For the text-containing cell, return its midpoint in [X, Y] coordinate format. 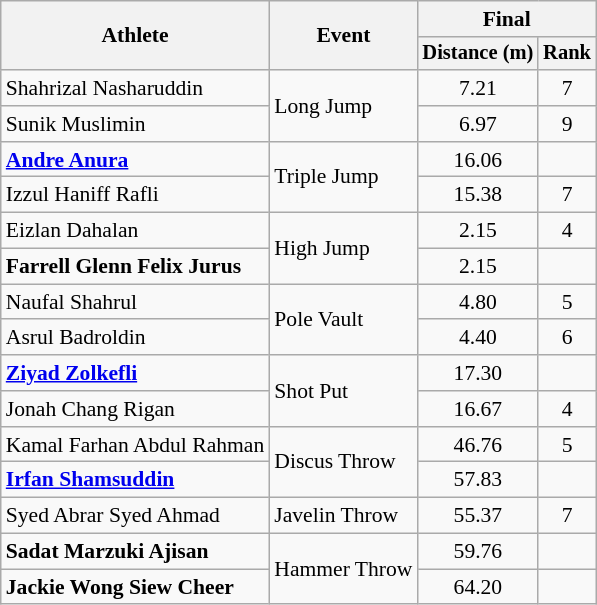
4.40 [478, 338]
Farrell Glenn Felix Jurus [136, 267]
4.80 [478, 302]
Hammer Throw [343, 570]
Rank [567, 54]
9 [567, 124]
16.06 [478, 160]
Event [343, 36]
16.67 [478, 409]
Final [506, 19]
High Jump [343, 248]
Naufal Shahrul [136, 302]
7.21 [478, 88]
Eizlan Dahalan [136, 231]
Asrul Badroldin [136, 338]
Jackie Wong Siew Cheer [136, 587]
Sunik Muslimin [136, 124]
6 [567, 338]
Kamal Farhan Abdul Rahman [136, 445]
Syed Abrar Syed Ahmad [136, 516]
46.76 [478, 445]
Shot Put [343, 390]
15.38 [478, 195]
Discus Throw [343, 462]
Triple Jump [343, 178]
55.37 [478, 516]
6.97 [478, 124]
64.20 [478, 587]
Andre Anura [136, 160]
Izzul Haniff Rafli [136, 195]
Javelin Throw [343, 516]
Irfan Shamsuddin [136, 480]
Sadat Marzuki Ajisan [136, 552]
Long Jump [343, 106]
Pole Vault [343, 320]
57.83 [478, 480]
Jonah Chang Rigan [136, 409]
Ziyad Zolkefli [136, 373]
17.30 [478, 373]
Distance (m) [478, 54]
Athlete [136, 36]
59.76 [478, 552]
Shahrizal Nasharuddin [136, 88]
